Capture the cell that displays the provided text and extract its (x, y) central coordinate. 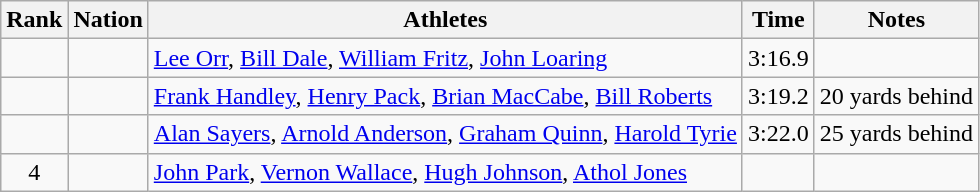
Lee Orr, Bill Dale, William Fritz, John Loaring (445, 58)
25 yards behind (896, 134)
Rank (34, 20)
Athletes (445, 20)
4 (34, 172)
Time (778, 20)
John Park, Vernon Wallace, Hugh Johnson, Athol Jones (445, 172)
Frank Handley, Henry Pack, Brian MacCabe, Bill Roberts (445, 96)
3:22.0 (778, 134)
Nation (108, 20)
3:16.9 (778, 58)
Alan Sayers, Arnold Anderson, Graham Quinn, Harold Tyrie (445, 134)
20 yards behind (896, 96)
3:19.2 (778, 96)
Notes (896, 20)
